For the text-containing cell, return its midpoint in (x, y) coordinate format. 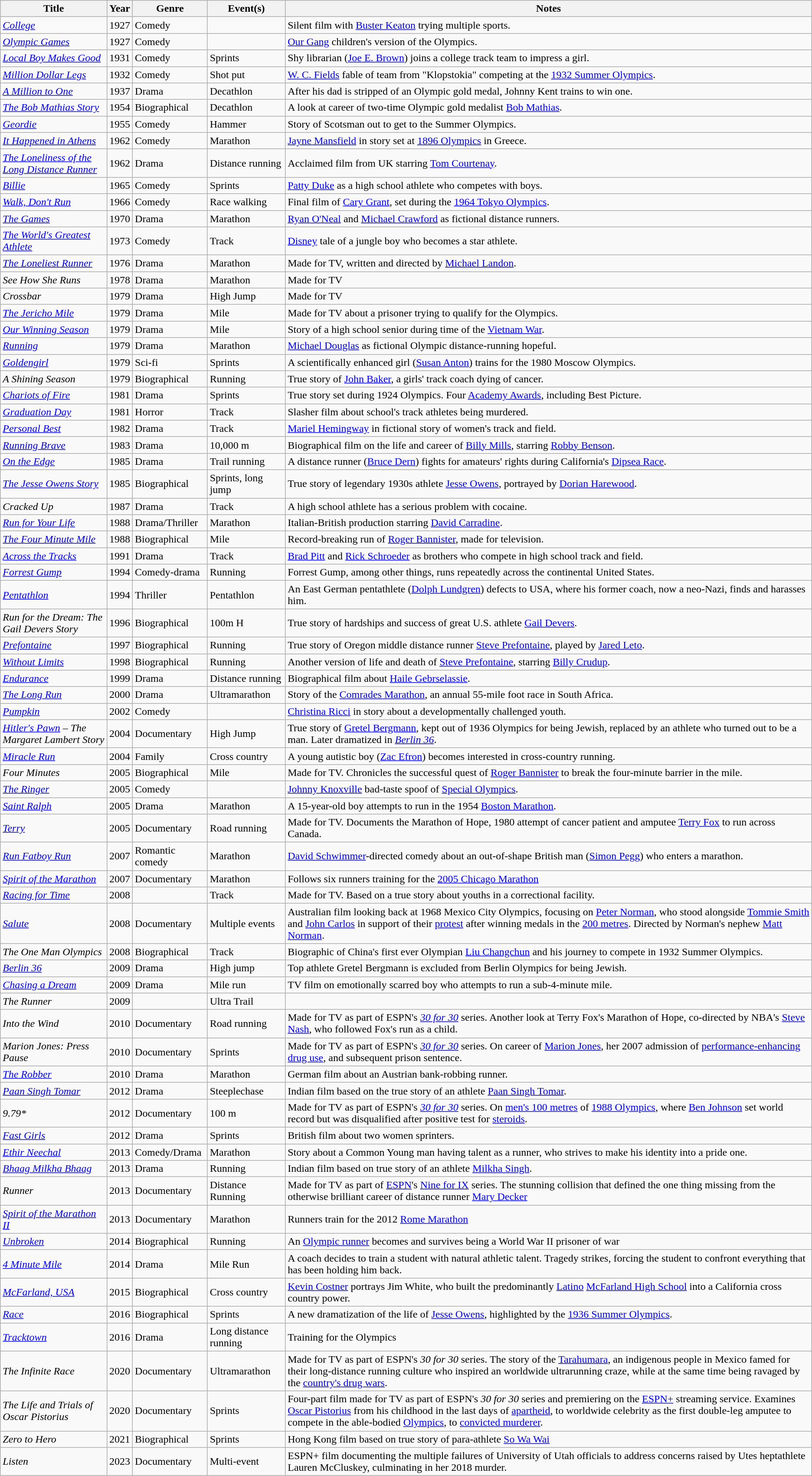
Made for TV. Based on a true story about youths in a correctional facility. (549, 895)
McFarland, USA (54, 1292)
A new dramatization of the life of Jesse Owens, highlighted by the 1936 Summer Olympics. (549, 1315)
Made for TV, written and directed by Michael Landon. (549, 263)
1976 (120, 263)
Title (54, 9)
4 Minute Mile (54, 1264)
Goldengirl (54, 362)
Slasher film about school's track athletes being murdered. (549, 412)
2021 (120, 1439)
Kevin Costner portrays Jim White, who built the predominantly Latino McFarland High School into a California cross country power. (549, 1292)
British film about two women sprinters. (549, 1135)
Silent film with Buster Keaton trying multiple sports. (549, 25)
Story about a Common Young man having talent as a runner, who strives to make his identity into a pride one. (549, 1152)
1973 (120, 241)
9.79* (54, 1113)
Spirit of the Marathon II (54, 1220)
Personal Best (54, 428)
Romantic comedy (170, 857)
2023 (120, 1462)
The Bob Mathias Story (54, 108)
High jump (246, 968)
Forrest Gump, among other things, runs repeatedly across the continental United States. (549, 572)
Forrest Gump (54, 572)
Year (120, 9)
2002 (120, 711)
1982 (120, 428)
2015 (120, 1292)
Story of a high school senior during time of the Vietnam War. (549, 329)
Indian film based on the true story of an athlete Paan Singh Tomar. (549, 1091)
1965 (120, 185)
Our Gang children's version of the Olympics. (549, 42)
Mile run (246, 985)
Sci-fi (170, 362)
Drama/Thriller (170, 523)
The Jesse Owens Story (54, 483)
Top athlete Gretel Bergmann is excluded from Berlin Olympics for being Jewish. (549, 968)
Ryan O'Neal and Michael Crawford as fictional distance runners. (549, 218)
Event(s) (246, 9)
Indian film based on true story of an athlete Milkha Singh. (549, 1169)
Ultra Trail (246, 1001)
Shy librarian (Joe E. Brown) joins a college track team to impress a girl. (549, 58)
1991 (120, 556)
The Robber (54, 1074)
Crossbar (54, 296)
Four Minutes (54, 773)
A high school athlete has a serious problem with cocaine. (549, 506)
The Jericho Mile (54, 313)
Shot put (246, 75)
Family (170, 756)
Endurance (54, 678)
Italian-British production starring David Carradine. (549, 523)
Run for Your Life (54, 523)
Spirit of the Marathon (54, 879)
True story of hardships and success of great U.S. athlete Gail Devers. (549, 623)
Saint Ralph (54, 806)
Disney tale of a jungle boy who becomes a star athlete. (549, 241)
1937 (120, 91)
Zero to Hero (54, 1439)
The Four Minute Mile (54, 539)
True story set during 1924 Olympics. Four Academy Awards, including Best Picture. (549, 395)
The Infinite Race (54, 1371)
1970 (120, 218)
Brad Pitt and Rick Schroeder as brothers who compete in high school track and field. (549, 556)
Run Fatboy Run (54, 857)
A young autistic boy (Zac Efron) becomes interested in cross-country running. (549, 756)
100 m (246, 1113)
Steeplechase (246, 1091)
Listen (54, 1462)
The Loneliness of the Long Distance Runner (54, 163)
David Schwimmer-directed comedy about an out-of-shape British man (Simon Pegg) who enters a marathon. (549, 857)
1932 (120, 75)
German film about an Austrian bank-robbing runner. (549, 1074)
1987 (120, 506)
The Ringer (54, 789)
Mile Run (246, 1264)
True story of John Baker, a girls' track coach dying of cancer. (549, 379)
1996 (120, 623)
Johnny Knoxville bad-taste spoof of Special Olympics. (549, 789)
Runner (54, 1191)
Berlin 36 (54, 968)
Without Limits (54, 662)
Jayne Mansfield in story set at 1896 Olympics in Greece. (549, 141)
Christina Ricci in story about a developmentally challenged youth. (549, 711)
Cracked Up (54, 506)
The Runner (54, 1001)
Biographic of China's first ever Olympian Liu Changchun and his journey to compete in 1932 Summer Olympics. (549, 952)
College (54, 25)
Ethir Neechal (54, 1152)
Made for TV about a prisoner trying to qualify for the Olympics. (549, 313)
Final film of Cary Grant, set during the 1964 Tokyo Olympics. (549, 202)
Into the Wind (54, 1023)
A scientifically enhanced girl (Susan Anton) trains for the 1980 Moscow Olympics. (549, 362)
Racing for Time (54, 895)
The Loneliest Runner (54, 263)
True story of legendary 1930s athlete Jesse Owens, portrayed by Dorian Harewood. (549, 483)
Horror (170, 412)
Million Dollar Legs (54, 75)
TV film on emotionally scarred boy who attempts to run a sub-4-minute mile. (549, 985)
A look at career of two-time Olympic gold medalist Bob Mathias. (549, 108)
Made for TV. Chronicles the successful quest of Roger Bannister to break the four-minute barrier in the mile. (549, 773)
Story of Scotsman out to get to the Summer Olympics. (549, 124)
1983 (120, 445)
On the Edge (54, 461)
The Life and Trials of Oscar Pistorius (54, 1411)
Michael Douglas as fictional Olympic distance-running hopeful. (549, 346)
Paan Singh Tomar (54, 1091)
Hong Kong film based on true story of para-athlete So Wa Wai (549, 1439)
Story of the Comrades Marathon, an annual 55-mile foot race in South Africa. (549, 695)
It Happened in Athens (54, 141)
Biographical film on the life and career of Billy Mills, starring Robby Benson. (549, 445)
Salute (54, 924)
Hammer (246, 124)
Long distance running (246, 1337)
A distance runner (Bruce Dern) fights for amateurs' rights during California's Dipsea Race. (549, 461)
Patty Duke as a high school athlete who competes with boys. (549, 185)
Hitler's Pawn – The Margaret Lambert Story (54, 733)
Run for the Dream: The Gail Devers Story (54, 623)
Race walking (246, 202)
Bhaag Milkha Bhaag (54, 1169)
1999 (120, 678)
Chasing a Dream (54, 985)
Sprints, long jump (246, 483)
Our Winning Season (54, 329)
Record-breaking run of Roger Bannister, made for television. (549, 539)
Biographical film about Haile Gebrselassie. (549, 678)
The World's Greatest Athlete (54, 241)
1998 (120, 662)
Fast Girls (54, 1135)
Terry (54, 828)
Local Boy Makes Good (54, 58)
1954 (120, 108)
100m H (246, 623)
Mariel Hemingway in fictional story of women's track and field. (549, 428)
Multiple events (246, 924)
Distance Running (246, 1191)
An East German pentathlete (Dolph Lundgren) defects to USA, where his former coach, now a neo-Nazi, finds and harasses him. (549, 595)
Follows six runners training for the 2005 Chicago Marathon (549, 879)
After his dad is stripped of an Olympic gold medal, Johnny Kent trains to win one. (549, 91)
Thriller (170, 595)
A Million to One (54, 91)
Running Brave (54, 445)
1966 (120, 202)
Training for the Olympics (549, 1337)
An Olympic runner becomes and survives being a World War II prisoner of war (549, 1242)
Runners train for the 2012 Rome Marathon (549, 1220)
Unbroken (54, 1242)
Multi-event (246, 1462)
2000 (120, 695)
Olympic Games (54, 42)
The Long Run (54, 695)
Marion Jones: Press Pause (54, 1052)
Tracktown (54, 1337)
A 15-year-old boy attempts to run in the 1954 Boston Marathon. (549, 806)
Chariots of Fire (54, 395)
Race (54, 1315)
Another version of life and death of Steve Prefontaine, starring Billy Crudup. (549, 662)
A Shining Season (54, 379)
1931 (120, 58)
The Games (54, 218)
See How She Runs (54, 280)
The One Man Olympics (54, 952)
Geordie (54, 124)
Across the Tracks (54, 556)
Miracle Run (54, 756)
True story of Oregon middle distance runner Steve Prefontaine, played by Jared Leto. (549, 645)
Trail running (246, 461)
Acclaimed film from UK starring Tom Courtenay. (549, 163)
Notes (549, 9)
Comedy-drama (170, 572)
Prefontaine (54, 645)
10,000 m (246, 445)
Graduation Day (54, 412)
W. C. Fields fable of team from "Klopstokia" competing at the 1932 Summer Olympics. (549, 75)
Pumpkin (54, 711)
Made for TV. Documents the Marathon of Hope, 1980 attempt of cancer patient and amputee Terry Fox to run across Canada. (549, 828)
1978 (120, 280)
1997 (120, 645)
Billie (54, 185)
Walk, Don't Run (54, 202)
1955 (120, 124)
Genre (170, 9)
Comedy/Drama (170, 1152)
